Capture the cell that displays the provided text and extract its [X, Y] central coordinate. 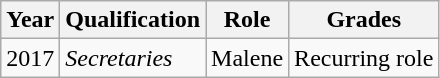
2017 [30, 58]
Malene [248, 58]
Recurring role [364, 58]
Year [30, 20]
Grades [364, 20]
Qualification [133, 20]
Role [248, 20]
Secretaries [133, 58]
